Locate the cell with the specified text and output its (X, Y) center coordinate. 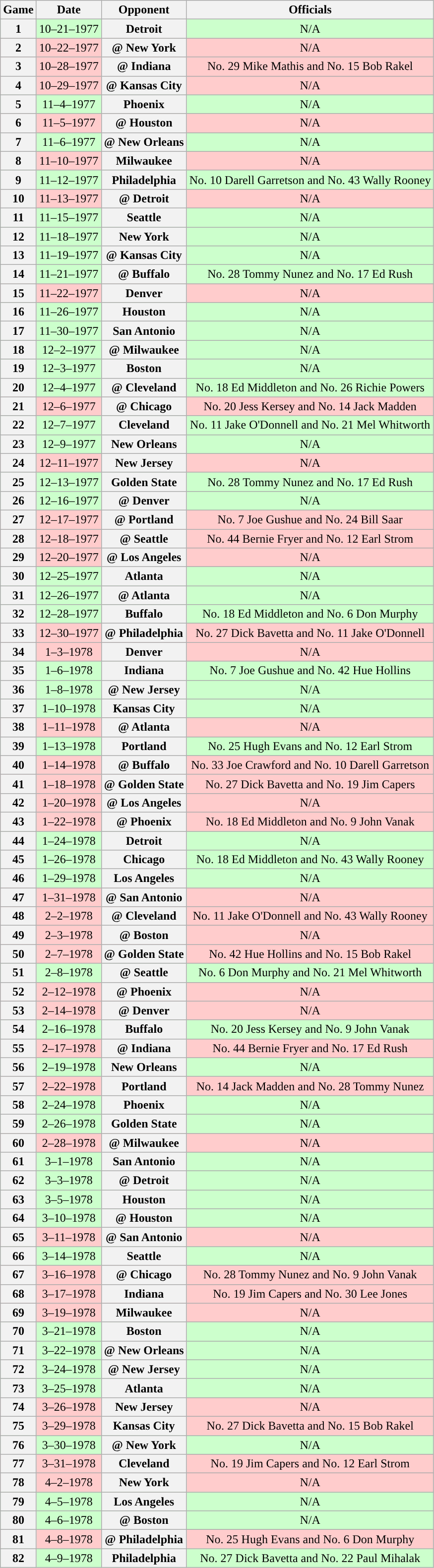
11 (18, 217)
12–4–1977 (68, 387)
No. 44 Bernie Fryer and No. 17 Ed Rush (310, 1048)
44 (18, 841)
18 (18, 350)
No. 19 Jim Capers and No. 12 Earl Strom (310, 1464)
No. 18 Ed Middleton and No. 43 Wally Rooney (310, 860)
3–30–1978 (68, 1445)
66 (18, 1256)
77 (18, 1464)
11–22–1977 (68, 293)
21 (18, 406)
1–6–1978 (68, 671)
3–1–1978 (68, 1162)
35 (18, 671)
10–29–1977 (68, 85)
3–24–1978 (68, 1369)
39 (18, 746)
11–12–1977 (68, 180)
No. 18 Ed Middleton and No. 9 John Vanak (310, 821)
38 (18, 727)
47 (18, 897)
62 (18, 1181)
1–22–1978 (68, 821)
Date (68, 10)
2–28–1978 (68, 1142)
3–14–1978 (68, 1256)
36 (18, 690)
11–6–1977 (68, 142)
54 (18, 1029)
49 (18, 935)
76 (18, 1445)
3–5–1978 (68, 1199)
10–21–1977 (68, 29)
12–28–1977 (68, 614)
80 (18, 1520)
1–18–1978 (68, 784)
11–5–1977 (68, 123)
60 (18, 1142)
12–7–1977 (68, 425)
12–6–1977 (68, 406)
4–9–1978 (68, 1558)
1–20–1978 (68, 803)
53 (18, 1010)
16 (18, 312)
3–25–1978 (68, 1388)
9 (18, 180)
26 (18, 501)
24 (18, 463)
3–29–1978 (68, 1426)
No. 6 Don Murphy and No. 21 Mel Whitworth (310, 973)
79 (18, 1502)
67 (18, 1275)
11–10–1977 (68, 161)
40 (18, 765)
19 (18, 369)
2 (18, 48)
12–3–1977 (68, 369)
6 (18, 123)
17 (18, 331)
58 (18, 1105)
Chicago (144, 860)
11–4–1977 (68, 104)
31 (18, 595)
2–8–1978 (68, 973)
2–19–1978 (68, 1067)
1–3–1978 (68, 652)
68 (18, 1294)
12–16–1977 (68, 501)
78 (18, 1483)
30 (18, 576)
3–22–1978 (68, 1350)
12 (18, 237)
33 (18, 633)
4–6–1978 (68, 1520)
3–19–1978 (68, 1313)
12–9–1977 (68, 444)
52 (18, 992)
No. 20 Jess Kersey and No. 9 John Vanak (310, 1029)
2–7–1978 (68, 954)
13 (18, 255)
82 (18, 1558)
3–17–1978 (68, 1294)
11–26–1977 (68, 312)
No. 25 Hugh Evans and No. 6 Don Murphy (310, 1539)
28 (18, 538)
41 (18, 784)
72 (18, 1369)
2–3–1978 (68, 935)
27 (18, 519)
3–11–1978 (68, 1237)
15 (18, 293)
2–22–1978 (68, 1086)
2–26–1978 (68, 1124)
2–16–1978 (68, 1029)
11–19–1977 (68, 255)
1–31–1978 (68, 897)
12–18–1977 (68, 538)
No. 7 Joe Gushue and No. 24 Bill Saar (310, 519)
7 (18, 142)
11–15–1977 (68, 217)
50 (18, 954)
70 (18, 1331)
65 (18, 1237)
No. 7 Joe Gushue and No. 42 Hue Hollins (310, 671)
12–11–1977 (68, 463)
No. 19 Jim Capers and No. 30 Lee Jones (310, 1294)
No. 11 Jake O'Donnell and No. 43 Wally Rooney (310, 916)
10–28–1977 (68, 66)
1 (18, 29)
No. 29 Mike Mathis and No. 15 Bob Rakel (310, 66)
4–2–1978 (68, 1483)
37 (18, 708)
22 (18, 425)
3–26–1978 (68, 1407)
No. 18 Ed Middleton and No. 26 Richie Powers (310, 387)
No. 20 Jess Kersey and No. 14 Jack Madden (310, 406)
1–11–1978 (68, 727)
3 (18, 66)
42 (18, 803)
25 (18, 482)
11–18–1977 (68, 237)
1–26–1978 (68, 860)
3–16–1978 (68, 1275)
23 (18, 444)
56 (18, 1067)
No. 10 Darell Garretson and No. 43 Wally Rooney (310, 180)
14 (18, 274)
1–14–1978 (68, 765)
No. 25 Hugh Evans and No. 12 Earl Strom (310, 746)
3–31–1978 (68, 1464)
No. 27 Dick Bavetta and No. 11 Jake O'Donnell (310, 633)
11–30–1977 (68, 331)
20 (18, 387)
69 (18, 1313)
2–12–1978 (68, 992)
73 (18, 1388)
81 (18, 1539)
3–3–1978 (68, 1181)
2–2–1978 (68, 916)
4 (18, 85)
1–10–1978 (68, 708)
No. 11 Jake O'Donnell and No. 21 Mel Whitworth (310, 425)
32 (18, 614)
Opponent (144, 10)
No. 14 Jack Madden and No. 28 Tommy Nunez (310, 1086)
29 (18, 558)
No. 27 Dick Bavetta and No. 15 Bob Rakel (310, 1426)
1–29–1978 (68, 878)
12–30–1977 (68, 633)
2–17–1978 (68, 1048)
4–5–1978 (68, 1502)
No. 28 Tommy Nunez and No. 9 John Vanak (310, 1275)
64 (18, 1218)
No. 33 Joe Crawford and No. 10 Darell Garretson (310, 765)
12–17–1977 (68, 519)
10–22–1977 (68, 48)
No. 27 Dick Bavetta and No. 22 Paul Mihalak (310, 1558)
2–24–1978 (68, 1105)
1–24–1978 (68, 841)
11–21–1977 (68, 274)
No. 27 Dick Bavetta and No. 19 Jim Capers (310, 784)
75 (18, 1426)
3–21–1978 (68, 1331)
46 (18, 878)
Officials (310, 10)
45 (18, 860)
55 (18, 1048)
Game (18, 10)
2–14–1978 (68, 1010)
No. 44 Bernie Fryer and No. 12 Earl Strom (310, 538)
61 (18, 1162)
34 (18, 652)
1–13–1978 (68, 746)
8 (18, 161)
5 (18, 104)
71 (18, 1350)
4–8–1978 (68, 1539)
63 (18, 1199)
57 (18, 1086)
12–13–1977 (68, 482)
12–20–1977 (68, 558)
No. 42 Hue Hollins and No. 15 Bob Rakel (310, 954)
11–13–1977 (68, 198)
48 (18, 916)
43 (18, 821)
10 (18, 198)
12–2–1977 (68, 350)
74 (18, 1407)
12–26–1977 (68, 595)
59 (18, 1124)
@ Portland (144, 519)
1–8–1978 (68, 690)
51 (18, 973)
No. 18 Ed Middleton and No. 6 Don Murphy (310, 614)
3–10–1978 (68, 1218)
12–25–1977 (68, 576)
